Output the [X, Y] coordinate of the center of the cell containing the given text.  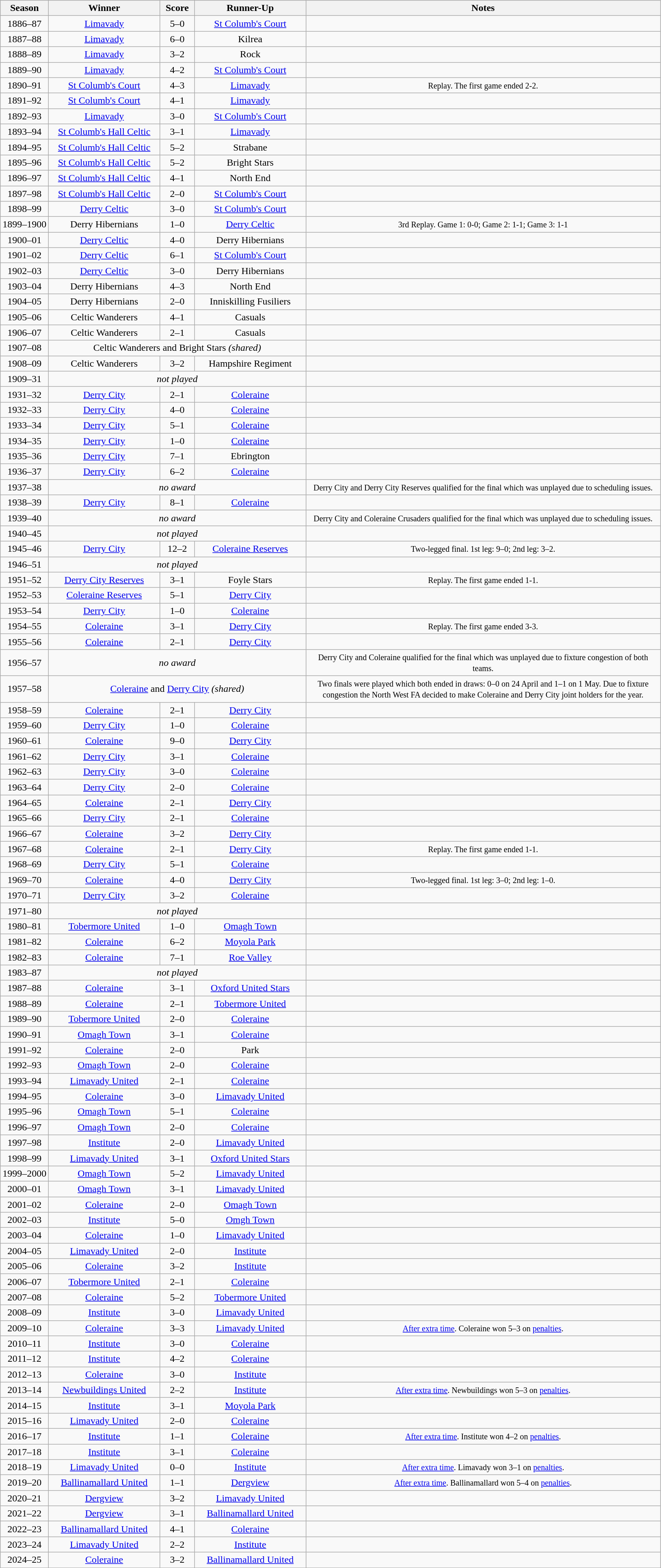
2017–18 [24, 1451]
1906–07 [24, 333]
1957–58 [24, 689]
Score [177, 8]
2001–02 [24, 1205]
3–3 [177, 1328]
1892–93 [24, 116]
1993–94 [24, 1081]
6–1 [177, 255]
2003–04 [24, 1235]
Rock [250, 54]
1896–97 [24, 178]
1907–08 [24, 348]
1954–55 [24, 626]
1987–88 [24, 988]
Derry City and Coleraine Crusaders qualified for the final which was unplayed due to scheduling issues. [483, 518]
1990–91 [24, 1035]
1936–37 [24, 472]
1982–83 [24, 957]
Strabane [250, 147]
1971–80 [24, 911]
1967–68 [24, 849]
2000–01 [24, 1189]
0–0 [177, 1467]
12–2 [177, 549]
1964–65 [24, 803]
Omgh Town [250, 1220]
1966–67 [24, 834]
2020–21 [24, 1498]
1952–53 [24, 595]
1962–63 [24, 772]
1903–04 [24, 286]
Derry City Reserves [104, 580]
1981–82 [24, 942]
After extra time. Limavady won 3–1 on penalties. [483, 1467]
1998–99 [24, 1158]
2018–19 [24, 1467]
1904–05 [24, 302]
Two-legged final. 1st leg: 9–0; 2nd leg: 3–2. [483, 549]
2019–20 [24, 1483]
1956–57 [24, 663]
Notes [483, 8]
1945–46 [24, 549]
1890–91 [24, 85]
After extra time. Newbuildings won 5–3 on penalties. [483, 1390]
1995–96 [24, 1112]
1931–32 [24, 394]
Derry City and Coleraine qualified for the final which was unplayed due to fixture congestion of both teams. [483, 663]
Derry City and Derry City Reserves qualified for the final which was unplayed due to scheduling issues. [483, 487]
1989–90 [24, 1019]
1955–56 [24, 641]
1988–89 [24, 1004]
Winner [104, 8]
2002–03 [24, 1220]
Runner-Up [250, 8]
1932–33 [24, 410]
3rd Replay. Game 1: 0-0; Game 2: 1-1; Game 3: 1-1 [483, 225]
Two-legged final. 1st leg: 3–0; 2nd leg: 1–0. [483, 880]
Coleraine and Derry City (shared) [177, 689]
1935–36 [24, 456]
Park [250, 1050]
2009–10 [24, 1328]
1960–61 [24, 741]
Hampshire Regiment [250, 363]
2021–22 [24, 1514]
2005–06 [24, 1266]
1939–40 [24, 518]
1963–64 [24, 787]
2023–24 [24, 1544]
1983–87 [24, 973]
1965–66 [24, 818]
2015–16 [24, 1421]
1938–39 [24, 503]
1893–94 [24, 132]
1968–69 [24, 864]
Kilrea [250, 39]
2007–08 [24, 1297]
1889–90 [24, 70]
1969–70 [24, 880]
1980–81 [24, 926]
1894–95 [24, 147]
1951–52 [24, 580]
1905–06 [24, 317]
1902–03 [24, 271]
2014–15 [24, 1405]
1946–51 [24, 564]
2016–17 [24, 1436]
1953–54 [24, 611]
Ebrington [250, 456]
1895–96 [24, 162]
Roe Valley [250, 957]
2012–13 [24, 1374]
1888–89 [24, 54]
1992–93 [24, 1065]
2011–12 [24, 1359]
1887–88 [24, 39]
2008–09 [24, 1313]
Foyle Stars [250, 580]
6–0 [177, 39]
8–1 [177, 503]
Season [24, 8]
2006–07 [24, 1282]
1937–38 [24, 487]
1933–34 [24, 425]
Newbuildings United [104, 1390]
After extra time. Ballinamallard won 5–4 on penalties. [483, 1483]
1994–95 [24, 1096]
1900–01 [24, 240]
1961–62 [24, 756]
1908–09 [24, 363]
1940–45 [24, 533]
1909–31 [24, 379]
2013–14 [24, 1390]
Bright Stars [250, 162]
1886–87 [24, 24]
After extra time. Coleraine won 5–3 on penalties. [483, 1328]
1991–92 [24, 1050]
1970–71 [24, 895]
1899–1900 [24, 225]
1999–2000 [24, 1173]
2004–05 [24, 1251]
2022–23 [24, 1529]
Celtic Wanderers and Bright Stars (shared) [177, 348]
Inniskilling Fusiliers [250, 302]
After extra time. Institute won 4–2 on penalties. [483, 1436]
2010–11 [24, 1343]
2024–25 [24, 1560]
Replay. The first game ended 3-3. [483, 626]
1997–98 [24, 1143]
Replay. The first game ended 2-2. [483, 85]
1898–99 [24, 209]
9–0 [177, 741]
1901–02 [24, 255]
1996–97 [24, 1127]
1897–98 [24, 194]
1959–60 [24, 726]
1934–35 [24, 441]
1958–59 [24, 710]
1891–92 [24, 101]
